Find where the given text appears and provide that cell's center as (X, Y) coordinate. 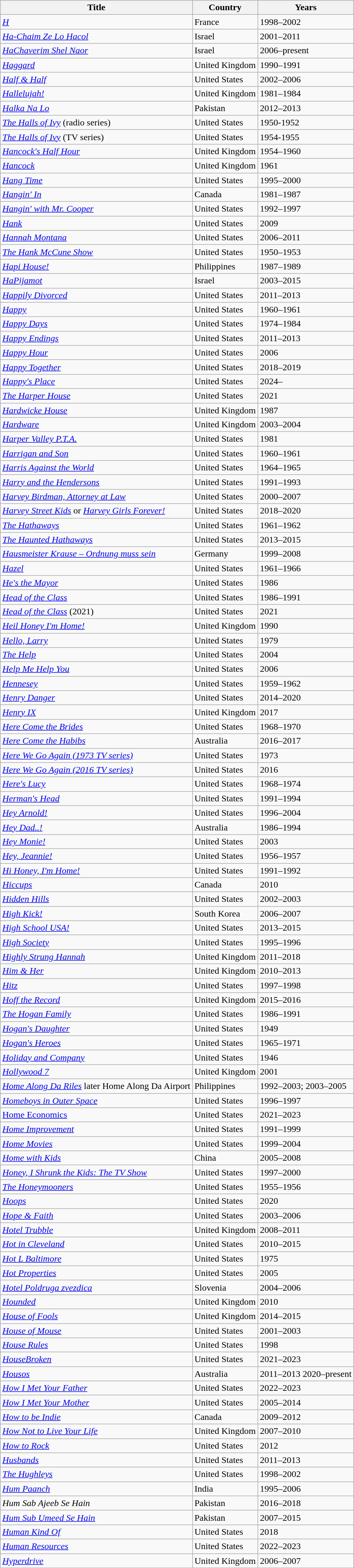
Germany (225, 554)
Husbands (96, 1460)
1995–2006 (306, 1489)
1979 (306, 640)
1986 (306, 583)
H (96, 22)
1987–1989 (306, 266)
1999–2008 (306, 554)
1991–1994 (306, 798)
2001–2003 (306, 1330)
Home with Kids (96, 1158)
2004 (306, 655)
Hoops (96, 1201)
Harvey Street Kids or Harvey Girls Forever! (96, 511)
Henry IX (96, 712)
1987 (306, 410)
Housos (96, 1374)
Hyperdrive (96, 1561)
The Help (96, 655)
South Korea (225, 914)
2012 (306, 1446)
1961–1962 (306, 525)
France (225, 22)
Hey Dad..! (96, 827)
1946 (306, 1057)
1990 (306, 626)
Hitz (96, 985)
Herman's Head (96, 798)
1990–1991 (306, 65)
2017 (306, 712)
Homeboys in Outer Space (96, 1101)
Hum Sab Ajeeb Se Hain (96, 1503)
How I Met Your Mother (96, 1403)
Years (306, 8)
House of Mouse (96, 1330)
1959–1962 (306, 683)
Here We Go Again (1973 TV series) (96, 755)
1991–1999 (306, 1129)
Hot L Baltimore (96, 1259)
2007–2015 (306, 1517)
Hello, Larry (96, 640)
Ha-Chaim Ze Lo Hacol (96, 36)
1964–1965 (306, 468)
The Haunted Hathaways (96, 540)
2020 (306, 1201)
1999–2004 (306, 1144)
The Hughleys (96, 1474)
Title (96, 8)
The Hogan Family (96, 1014)
Home Movies (96, 1144)
2001–2011 (306, 36)
1981–1984 (306, 94)
India (225, 1489)
2003–2006 (306, 1215)
1961–1966 (306, 568)
2016 (306, 770)
Home Improvement (96, 1129)
Hotel Trubble (96, 1230)
1968–1970 (306, 727)
2003–2015 (306, 281)
Hallelujah! (96, 94)
2005 (306, 1273)
Here We Go Again (2016 TV series) (96, 770)
Here Come the Habibs (96, 741)
1995–1996 (306, 942)
The Hank McCune Show (96, 252)
2007–2010 (306, 1431)
1950-1952 (306, 122)
2005–2014 (306, 1403)
1992–1997 (306, 209)
Hollywood 7 (96, 1072)
2012–2013 (306, 108)
House of Fools (96, 1316)
2001 (306, 1072)
Hey Monie! (96, 841)
2009–2012 (306, 1417)
2016–2017 (306, 741)
High Kick! (96, 914)
The Halls of Ivy (radio series) (96, 122)
Hang Time (96, 180)
2003–2004 (306, 425)
Hancock's Half Hour (96, 151)
The Honeymooners (96, 1187)
1996–1997 (306, 1101)
Here Come the Brides (96, 727)
1998 (306, 1345)
Harris Against the World (96, 468)
2018–2019 (306, 367)
Hangin' In (96, 195)
2018–2020 (306, 511)
Hi Honey, I'm Home! (96, 870)
2014–2015 (306, 1316)
Hey Arnold! (96, 813)
Head of the Class (96, 597)
2006–present (306, 51)
Hum Sub Umeed Se Hain (96, 1517)
1991–1993 (306, 482)
Human Kind Of (96, 1532)
2011–2013 2020–present (306, 1374)
2014–2020 (306, 698)
Holiday and Company (96, 1057)
2008–2011 (306, 1230)
1949 (306, 1028)
How to Rock (96, 1446)
Hotel Poldruga zvezdica (96, 1287)
1995–2000 (306, 180)
High School USA! (96, 928)
Head of the Class (2021) (96, 611)
1954-1955 (306, 137)
He's the Mayor (96, 583)
The Harper House (96, 396)
Harrigan and Son (96, 453)
1974–1984 (306, 324)
Here's Lucy (96, 784)
Hiccups (96, 885)
HouseBroken (96, 1359)
Home Economics (96, 1115)
1954–1960 (306, 151)
Hogan's Daughter (96, 1028)
HaChaverim Shel Naor (96, 51)
Hausmeister Krause – Ordnung muss sein (96, 554)
2011–2018 (306, 957)
Harper Valley P.T.A. (96, 439)
Heil Honey I'm Home! (96, 626)
1992–2003; 2003–2005 (306, 1086)
2004–2006 (306, 1287)
Happy Endings (96, 338)
1997–1998 (306, 985)
Hot Properties (96, 1273)
2010–2015 (306, 1244)
Hazel (96, 568)
Happy Days (96, 324)
Home Along Da Riles later Home Along Da Airport (96, 1086)
2024– (306, 381)
Hardwicke House (96, 410)
2010–2013 (306, 971)
1981 (306, 439)
1986–1994 (306, 827)
Hey, Jeannie! (96, 856)
1991–1992 (306, 870)
Hangin' with Mr. Cooper (96, 209)
1965–1971 (306, 1043)
How Not to Live Your Life (96, 1431)
Hoff the Record (96, 1000)
High Society (96, 942)
2009 (306, 223)
2015–2016 (306, 1000)
Happy Together (96, 367)
1956–1957 (306, 856)
Henry Danger (96, 698)
Half & Half (96, 79)
How to be Indie (96, 1417)
Hank (96, 223)
Country (225, 8)
1950–1953 (306, 252)
2005–2008 (306, 1158)
Hidden Hills (96, 899)
How I Met Your Father (96, 1388)
Haggard (96, 65)
1996–2004 (306, 813)
Happily Divorced (96, 295)
Hannah Montana (96, 238)
HaPijamot (96, 281)
1981–1987 (306, 195)
2002–2006 (306, 79)
Hardware (96, 425)
Happy's Place (96, 381)
The Hathaways (96, 525)
Hounded (96, 1302)
House Rules (96, 1345)
2016–2018 (306, 1503)
2003 (306, 841)
1968–1974 (306, 784)
Happy (96, 309)
Hum Paanch (96, 1489)
Hapi House! (96, 266)
1973 (306, 755)
Harvey Birdman, Attorney at Law (96, 496)
Halka Na Lo (96, 108)
1997–2000 (306, 1172)
2018 (306, 1532)
Slovenia (225, 1287)
2006–2011 (306, 238)
Highly Strung Hannah (96, 957)
2000–2007 (306, 496)
Hogan's Heroes (96, 1043)
1975 (306, 1259)
China (225, 1158)
2002–2003 (306, 899)
Hancock (96, 165)
Honey, I Shrunk the Kids: The TV Show (96, 1172)
Hot in Cleveland (96, 1244)
Human Resources (96, 1546)
Hennesey (96, 683)
Help Me Help You (96, 669)
Harry and the Hendersons (96, 482)
1955–1956 (306, 1187)
Him & Her (96, 971)
1961 (306, 165)
Hope & Faith (96, 1215)
The Halls of Ivy (TV series) (96, 137)
Happy Hour (96, 353)
